Return the (x, y) coordinate for the center point of the cell that contains the specified text.  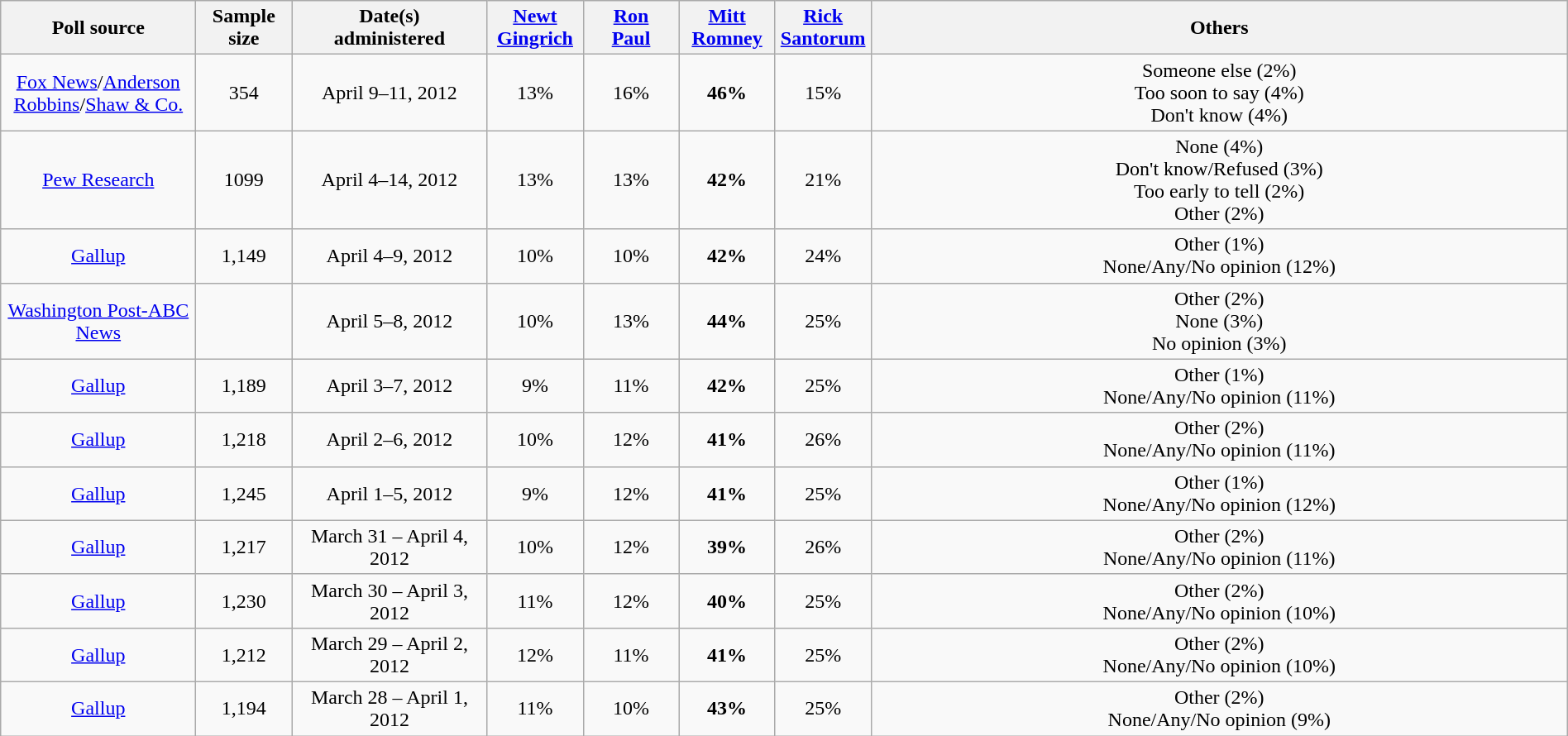
Rick Santorum (823, 28)
April 2–6, 2012 (390, 440)
Mitt Romney (727, 28)
April 4–9, 2012 (390, 256)
39% (727, 547)
April 9–11, 2012 (390, 93)
March 28 – April 1, 2012 (390, 708)
April 4–14, 2012 (390, 180)
Poll source (98, 28)
April 1–5, 2012 (390, 493)
1,217 (244, 547)
March 29 – April 2, 2012 (390, 655)
1,245 (244, 493)
Other (1%)None/Any/No opinion (11%) (1219, 385)
Other (2%)None/Any/No opinion (9%) (1219, 708)
44% (727, 321)
21% (823, 180)
April 5–8, 2012 (390, 321)
March 30 – April 3, 2012 (390, 600)
Others (1219, 28)
354 (244, 93)
1,218 (244, 440)
Washington Post-ABC News (98, 321)
Other (2%)None (3%)No opinion (3%) (1219, 321)
None (4%)Don't know/Refused (3%)Too early to tell (2%)Other (2%) (1219, 180)
Date(s) administered (390, 28)
1,189 (244, 385)
1,230 (244, 600)
Pew Research (98, 180)
Ron Paul (631, 28)
15% (823, 93)
46% (727, 93)
43% (727, 708)
1099 (244, 180)
Someone else (2%)Too soon to say (4%)Don't know (4%) (1219, 93)
40% (727, 600)
Newt Gingrich (535, 28)
1,212 (244, 655)
16% (631, 93)
Fox News/Anderson Robbins/Shaw & Co. (98, 93)
March 31 – April 4, 2012 (390, 547)
April 3–7, 2012 (390, 385)
1,149 (244, 256)
1,194 (244, 708)
24% (823, 256)
Samplesize (244, 28)
